For the text-containing cell, return its midpoint in (X, Y) coordinate format. 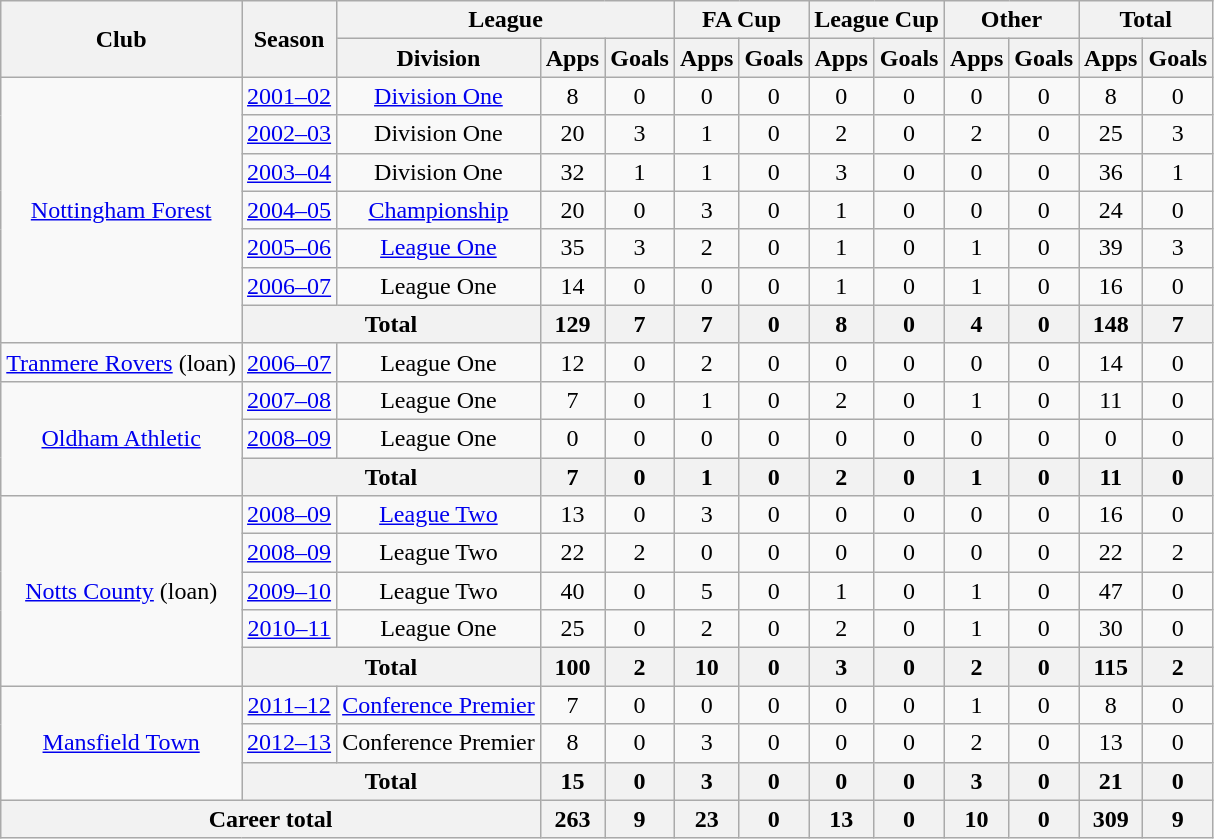
24 (1111, 210)
Division (439, 58)
263 (572, 819)
35 (572, 248)
Season (290, 39)
Championship (439, 210)
148 (1111, 324)
36 (1111, 172)
2003–04 (290, 172)
40 (572, 591)
129 (572, 324)
2009–10 (290, 591)
Mansfield Town (122, 743)
Other (1011, 20)
League Cup (877, 20)
4 (976, 324)
23 (706, 819)
Tranmere Rovers (loan) (122, 362)
Career total (271, 819)
2002–03 (290, 134)
39 (1111, 248)
2007–08 (290, 400)
309 (1111, 819)
Nottingham Forest (122, 210)
2010–11 (290, 629)
21 (1111, 781)
2011–12 (290, 705)
2001–02 (290, 96)
15 (572, 781)
Club (122, 39)
100 (572, 667)
5 (706, 591)
FA Cup (741, 20)
League (506, 20)
Oldham Athletic (122, 438)
30 (1111, 629)
2005–06 (290, 248)
12 (572, 362)
2004–05 (290, 210)
115 (1111, 667)
2012–13 (290, 743)
32 (572, 172)
Notts County (loan) (122, 591)
47 (1111, 591)
